Scan for the cell matching the given text and deliver its (X, Y) coordinate at center. 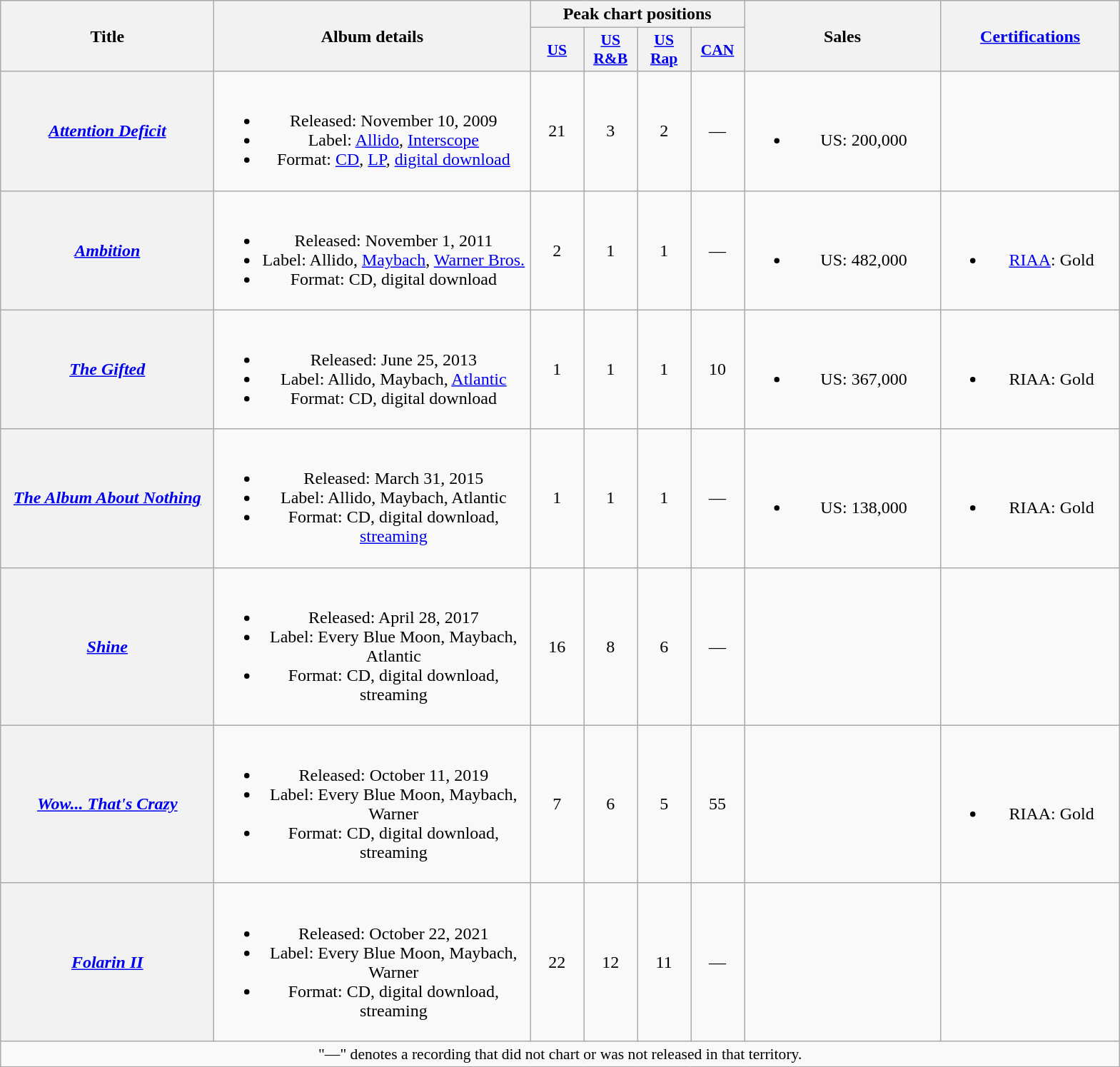
The Gifted (107, 370)
7 (557, 804)
Sales (842, 36)
Wow... That's Crazy (107, 804)
Certifications (1031, 36)
US R&B (611, 50)
16 (557, 647)
Released: October 22, 2021Label: Every Blue Moon, Maybach, WarnerFormat: CD, digital download, streaming (373, 962)
US: 200,000 (842, 131)
11 (664, 962)
55 (718, 804)
Shine (107, 647)
Released: March 31, 2015Label: Allido, Maybach, AtlanticFormat: CD, digital download, streaming (373, 498)
Title (107, 36)
8 (611, 647)
The Album About Nothing (107, 498)
12 (611, 962)
Attention Deficit (107, 131)
10 (718, 370)
5 (664, 804)
US: 138,000 (842, 498)
21 (557, 131)
US (557, 50)
Folarin II (107, 962)
Released: June 25, 2013Label: Allido, Maybach, AtlanticFormat: CD, digital download (373, 370)
CAN (718, 50)
US Rap (664, 50)
3 (611, 131)
"—" denotes a recording that did not chart or was not released in that territory. (560, 1053)
Released: October 11, 2019Label: Every Blue Moon, Maybach, WarnerFormat: CD, digital download, streaming (373, 804)
US: 482,000 (842, 250)
Album details (373, 36)
Peak chart positions (637, 14)
US: 367,000 (842, 370)
22 (557, 962)
Ambition (107, 250)
Released: November 1, 2011Label: Allido, Maybach, Warner Bros.Format: CD, digital download (373, 250)
Released: November 10, 2009Label: Allido, InterscopeFormat: CD, LP, digital download (373, 131)
Released: April 28, 2017Label: Every Blue Moon, Maybach, AtlanticFormat: CD, digital download, streaming (373, 647)
